For the text-containing cell, return its midpoint in [X, Y] coordinate format. 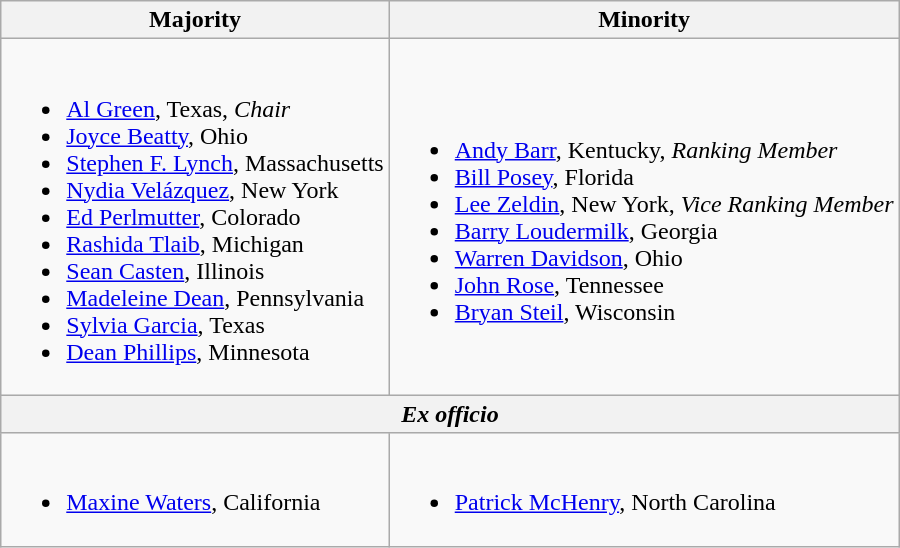
Patrick McHenry, North Carolina [644, 490]
Ex officio [450, 414]
Maxine Waters, California [195, 490]
Minority [644, 20]
Majority [195, 20]
